Scan for the cell matching the given text and deliver its (X, Y) coordinate at center. 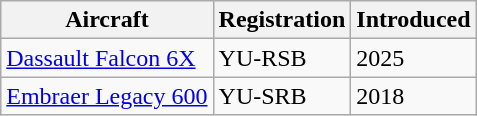
Dassault Falcon 6X (107, 58)
YU-SRB (282, 96)
2018 (414, 96)
Registration (282, 20)
Aircraft (107, 20)
2025 (414, 58)
Embraer Legacy 600 (107, 96)
Introduced (414, 20)
YU-RSB (282, 58)
